Determine the [X, Y] coordinate at the center of the cell enclosing the given text.  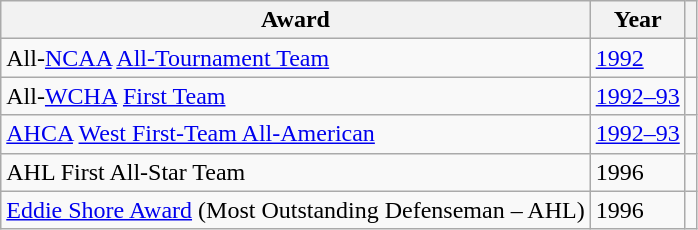
AHL First All-Star Team [296, 172]
Year [638, 20]
AHCA West First-Team All-American [296, 134]
All-WCHA First Team [296, 96]
1992 [638, 58]
All-NCAA All-Tournament Team [296, 58]
Eddie Shore Award (Most Outstanding Defenseman – AHL) [296, 210]
Award [296, 20]
